Locate the cell with the specified text and output its [X, Y] center coordinate. 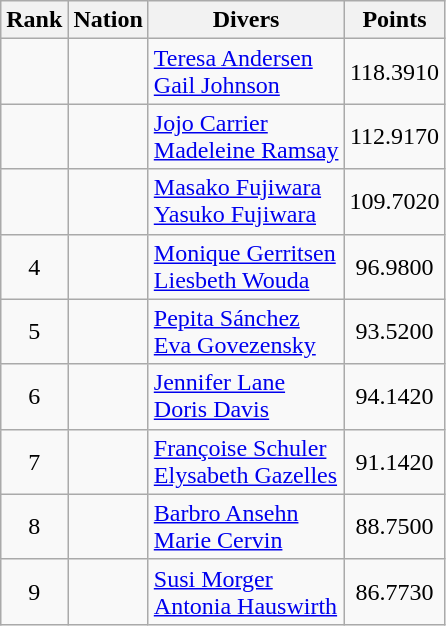
6 [34, 396]
Jojo CarrierMadeleine Ramsay [246, 136]
8 [34, 526]
109.7020 [394, 202]
Teresa AndersenGail Johnson [246, 72]
Divers [246, 20]
Monique GerritsenLiesbeth Wouda [246, 266]
118.3910 [394, 72]
7 [34, 462]
Pepita SánchezEva Govezensky [246, 332]
91.1420 [394, 462]
9 [34, 592]
4 [34, 266]
Barbro AnsehnMarie Cervin [246, 526]
Points [394, 20]
Jennifer LaneDoris Davis [246, 396]
112.9170 [394, 136]
86.7730 [394, 592]
94.1420 [394, 396]
96.9800 [394, 266]
Françoise SchulerElysabeth Gazelles [246, 462]
Susi MorgerAntonia Hauswirth [246, 592]
93.5200 [394, 332]
88.7500 [394, 526]
Masako FujiwaraYasuko Fujiwara [246, 202]
5 [34, 332]
Nation [108, 20]
Rank [34, 20]
